Find where the given text appears and provide that cell's center as (X, Y) coordinate. 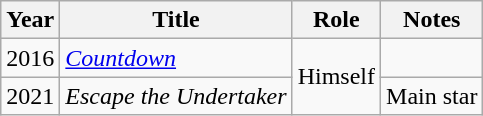
Role (336, 20)
2021 (30, 96)
Year (30, 20)
Escape the Undertaker (176, 96)
Notes (432, 20)
2016 (30, 58)
Main star (432, 96)
Himself (336, 77)
Title (176, 20)
Countdown (176, 58)
